Find where the given text appears and provide that cell's center as [X, Y] coordinate. 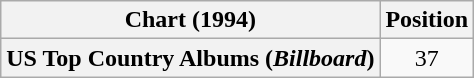
Chart (1994) [190, 20]
US Top Country Albums (Billboard) [190, 58]
Position [427, 20]
37 [427, 58]
